Search for the cell housing the specified text and yield its (X, Y) center coordinate. 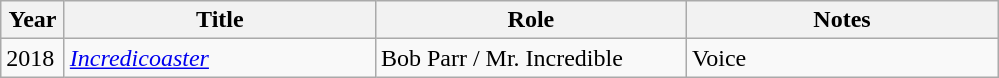
Voice (842, 58)
2018 (33, 58)
Role (530, 20)
Incredicoaster (220, 58)
Title (220, 20)
Year (33, 20)
Notes (842, 20)
Bob Parr / Mr. Incredible (530, 58)
